Identify which cell holds the provided text, then report its (X, Y) central coordinate. 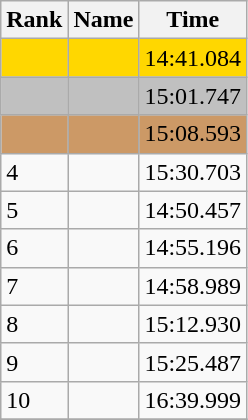
14:55.196 (193, 248)
15:08.593 (193, 134)
14:50.457 (193, 210)
10 (34, 400)
8 (34, 324)
Time (193, 20)
5 (34, 210)
15:25.487 (193, 362)
4 (34, 172)
14:58.989 (193, 286)
16:39.999 (193, 400)
15:30.703 (193, 172)
Name (104, 20)
7 (34, 286)
15:01.747 (193, 96)
9 (34, 362)
15:12.930 (193, 324)
14:41.084 (193, 58)
6 (34, 248)
Rank (34, 20)
